Return [X, Y] of the center of cell containing provided text 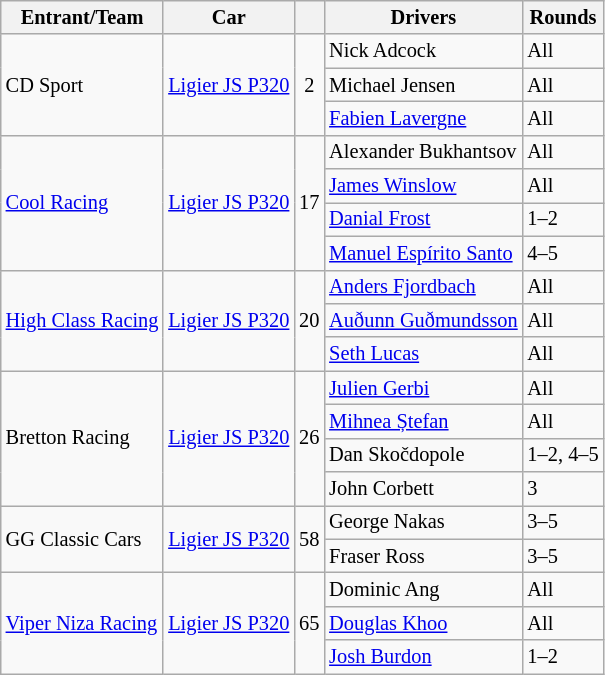
20 [309, 320]
Fabien Lavergne [423, 118]
4–5 [564, 253]
Bretton Racing [82, 438]
GG Classic Cars [82, 538]
Viper Niza Racing [82, 622]
17 [309, 202]
Cool Racing [82, 202]
Drivers [423, 17]
Josh Burdon [423, 657]
65 [309, 622]
Fraser Ross [423, 556]
2 [309, 84]
58 [309, 538]
26 [309, 438]
Danial Frost [423, 219]
James Winslow [423, 186]
Auðunn Guðmundsson [423, 320]
Manuel Espírito Santo [423, 253]
Entrant/Team [82, 17]
Michael Jensen [423, 85]
Nick Adcock [423, 51]
Dan Skočdopole [423, 455]
Douglas Khoo [423, 623]
Anders Fjordbach [423, 287]
Rounds [564, 17]
3 [564, 489]
Julien Gerbi [423, 388]
Dominic Ang [423, 589]
Alexander Bukhantsov [423, 152]
CD Sport [82, 84]
Car [228, 17]
George Nakas [423, 522]
Mihnea Ștefan [423, 421]
John Corbett [423, 489]
High Class Racing [82, 320]
1–2, 4–5 [564, 455]
Seth Lucas [423, 354]
